Find where the given text appears and provide that cell's center as [X, Y] coordinate. 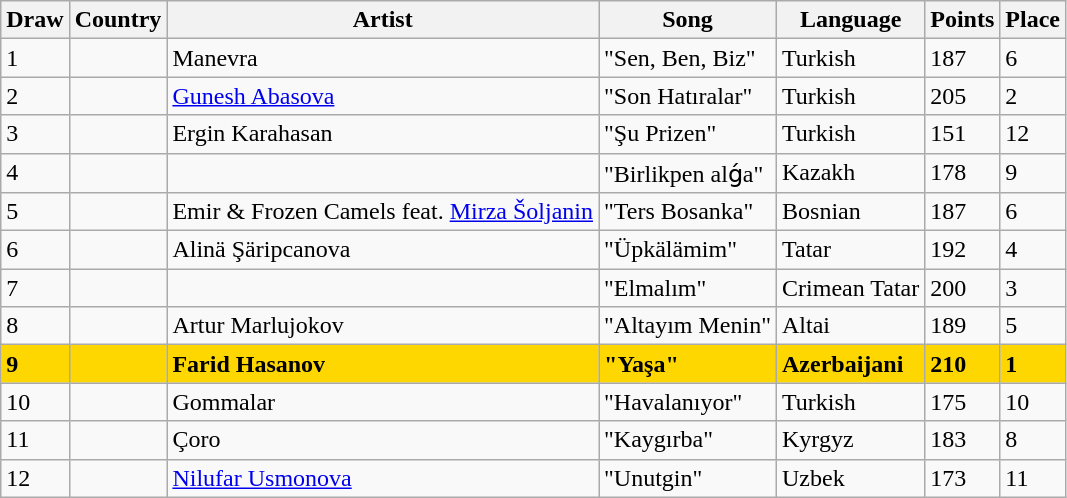
Kazakh [851, 173]
Draw [35, 20]
210 [962, 364]
Song [688, 20]
"Birlikpen alǵa" [688, 173]
7 [35, 288]
175 [962, 402]
200 [962, 288]
"Elmalım" [688, 288]
183 [962, 440]
173 [962, 478]
Tatar [851, 250]
151 [962, 134]
Ergin Karahasan [383, 134]
"Üpkälämim" [688, 250]
Crimean Tatar [851, 288]
"Unutgin" [688, 478]
178 [962, 173]
"Ters Bosanka" [688, 212]
Gommalar [383, 402]
Azerbaijani [851, 364]
"Şu Prizen" [688, 134]
Artist [383, 20]
189 [962, 326]
Altai [851, 326]
Manevra [383, 58]
Nilufar Usmonova [383, 478]
Emir & Frozen Camels feat. Mirza Šoljanin [383, 212]
Alinä Şäripcanova [383, 250]
Points [962, 20]
"Sen, Ben, Biz" [688, 58]
Language [851, 20]
Place [1033, 20]
Gunesh Abasova [383, 96]
"Yaşa" [688, 364]
Bosnian [851, 212]
205 [962, 96]
192 [962, 250]
"Son Hatıralar" [688, 96]
Uzbek [851, 478]
Çoro [383, 440]
"Havalanıyor" [688, 402]
Country [118, 20]
Artur Marlujokov [383, 326]
"Kaygırba" [688, 440]
"Altayım Menin" [688, 326]
Farid Hasanov [383, 364]
Kyrgyz [851, 440]
